Pinpoint the cell where the given text exists, returning its (x, y) midpoint coordinate. 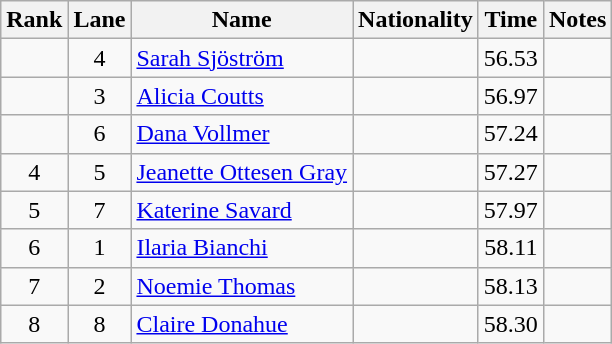
Jeanette Ottesen Gray (242, 172)
3 (100, 96)
58.30 (510, 324)
57.97 (510, 210)
Alicia Coutts (242, 96)
56.97 (510, 96)
58.13 (510, 286)
Dana Vollmer (242, 134)
Ilaria Bianchi (242, 248)
Rank (34, 20)
Claire Donahue (242, 324)
Noemie Thomas (242, 286)
57.24 (510, 134)
1 (100, 248)
Name (242, 20)
Time (510, 20)
58.11 (510, 248)
Katerine Savard (242, 210)
Sarah Sjöström (242, 58)
57.27 (510, 172)
56.53 (510, 58)
2 (100, 286)
Notes (577, 20)
Lane (100, 20)
Nationality (416, 20)
